Identify which cell holds the provided text, then report its (X, Y) central coordinate. 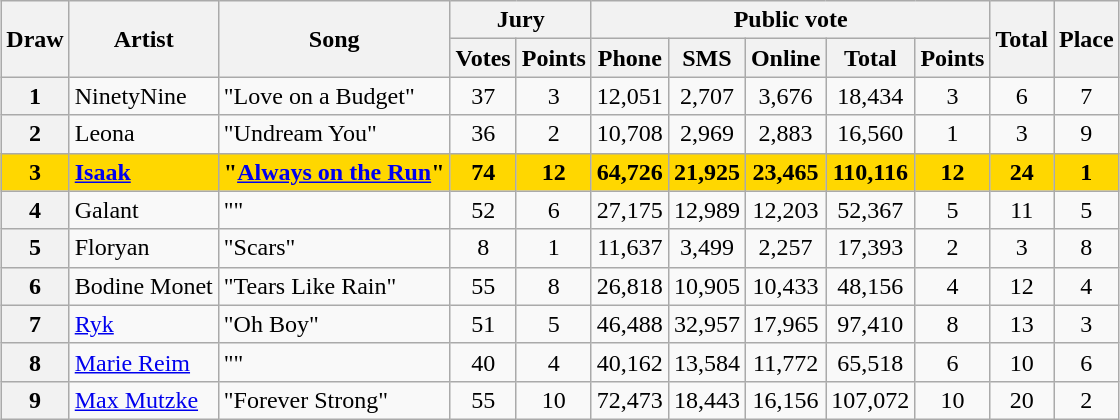
51 (483, 324)
11,772 (785, 362)
16,560 (870, 134)
97,410 (870, 324)
65,518 (870, 362)
52 (483, 210)
13 (1022, 324)
"Love on a Budget" (334, 96)
"Undream You" (334, 134)
12,989 (706, 210)
Floryan (144, 248)
18,443 (706, 400)
Leona (144, 134)
Marie Reim (144, 362)
2,969 (706, 134)
Galant (144, 210)
20 (1022, 400)
2,257 (785, 248)
10,708 (630, 134)
10,433 (785, 286)
12,051 (630, 96)
16,156 (785, 400)
2,883 (785, 134)
"Tears Like Rain" (334, 286)
Draw (35, 39)
107,072 (870, 400)
26,818 (630, 286)
40,162 (630, 362)
21,925 (706, 172)
110,116 (870, 172)
27,175 (630, 210)
Song (334, 39)
17,393 (870, 248)
23,465 (785, 172)
Bodine Monet (144, 286)
18,434 (870, 96)
3,499 (706, 248)
52,367 (870, 210)
12,203 (785, 210)
72,473 (630, 400)
"Forever Strong" (334, 400)
17,965 (785, 324)
74 (483, 172)
Max Mutzke (144, 400)
Ryk (144, 324)
"Always on the Run" (334, 172)
2,707 (706, 96)
37 (483, 96)
Isaak (144, 172)
48,156 (870, 286)
46,488 (630, 324)
3,676 (785, 96)
Public vote (790, 20)
32,957 (706, 324)
36 (483, 134)
"Oh Boy" (334, 324)
SMS (706, 58)
Phone (630, 58)
40 (483, 362)
Online (785, 58)
10,905 (706, 286)
NinetyNine (144, 96)
Place (1087, 39)
Artist (144, 39)
11 (1022, 210)
11,637 (630, 248)
13,584 (706, 362)
Jury (520, 20)
24 (1022, 172)
64,726 (630, 172)
"Scars" (334, 248)
Votes (483, 58)
